Output the (X, Y) coordinate of the center of the cell containing the given text.  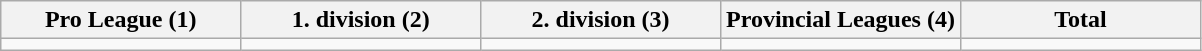
Pro League (1) (121, 20)
Total (1080, 20)
Provincial Leagues (4) (841, 20)
2. division (3) (601, 20)
1. division (2) (361, 20)
